Scan for the cell matching the given text and deliver its [X, Y] coordinate at center. 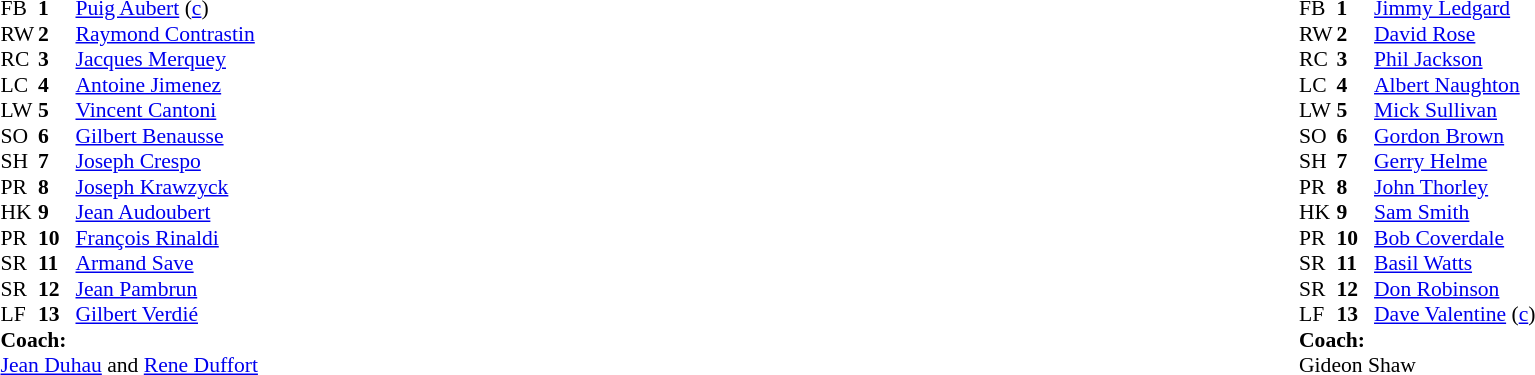
Vincent Cantoni [167, 111]
Gordon Brown [1454, 136]
Sam Smith [1454, 213]
François Rinaldi [167, 238]
Jacques Merquey [167, 59]
Basil Watts [1454, 263]
Jean Pambrun [167, 289]
Joseph Krawzyck [167, 187]
Mick Sullivan [1454, 111]
Gilbert Benausse [167, 136]
Dave Valentine (c) [1454, 315]
Joseph Crespo [167, 161]
Gerry Helme [1454, 161]
Gilbert Verdié [167, 315]
Albert Naughton [1454, 85]
Don Robinson [1454, 289]
John Thorley [1454, 187]
Raymond Contrastin [167, 34]
Jean Audoubert [167, 213]
Antoine Jimenez [167, 85]
David Rose [1454, 34]
Phil Jackson [1454, 59]
Armand Save [167, 263]
Bob Coverdale [1454, 238]
